For the text-containing cell, return its midpoint in (X, Y) coordinate format. 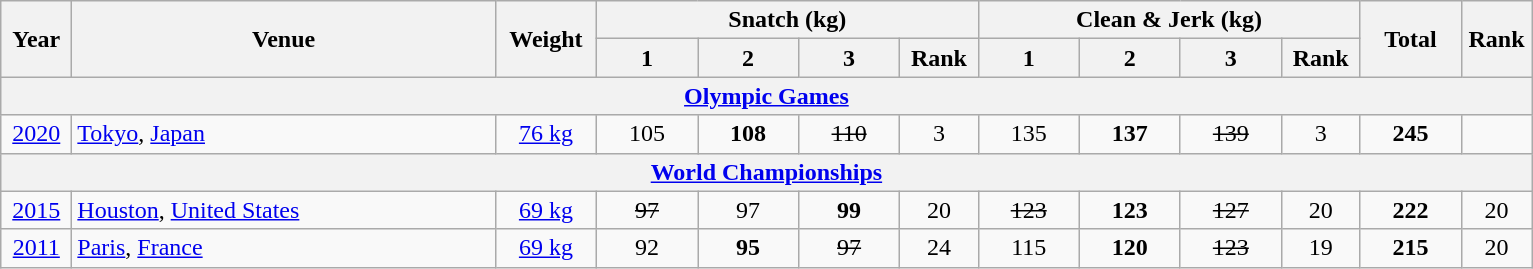
Weight (546, 39)
Houston, United States (284, 210)
76 kg (546, 134)
245 (1410, 134)
92 (646, 248)
24 (940, 248)
Venue (284, 39)
110 (850, 134)
135 (1028, 134)
Clean & Jerk (kg) (1169, 20)
Paris, France (284, 248)
139 (1230, 134)
2020 (36, 134)
120 (1130, 248)
99 (850, 210)
2015 (36, 210)
Total (1410, 39)
2011 (36, 248)
137 (1130, 134)
108 (748, 134)
215 (1410, 248)
127 (1230, 210)
105 (646, 134)
Tokyo, Japan (284, 134)
Year (36, 39)
95 (748, 248)
222 (1410, 210)
Olympic Games (766, 96)
19 (1320, 248)
Snatch (kg) (787, 20)
115 (1028, 248)
World Championships (766, 172)
